Return [x, y] of the center of cell containing provided text 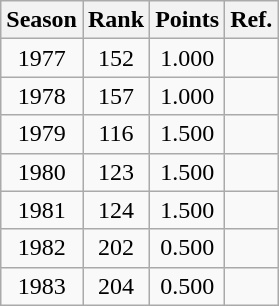
Points [188, 20]
1981 [42, 210]
1977 [42, 58]
Rank [116, 20]
1982 [42, 248]
123 [116, 172]
Season [42, 20]
124 [116, 210]
1979 [42, 134]
204 [116, 286]
Ref. [252, 20]
157 [116, 96]
116 [116, 134]
152 [116, 58]
1980 [42, 172]
1983 [42, 286]
202 [116, 248]
1978 [42, 96]
